Pinpoint the cell where the given text exists, returning its [x, y] midpoint coordinate. 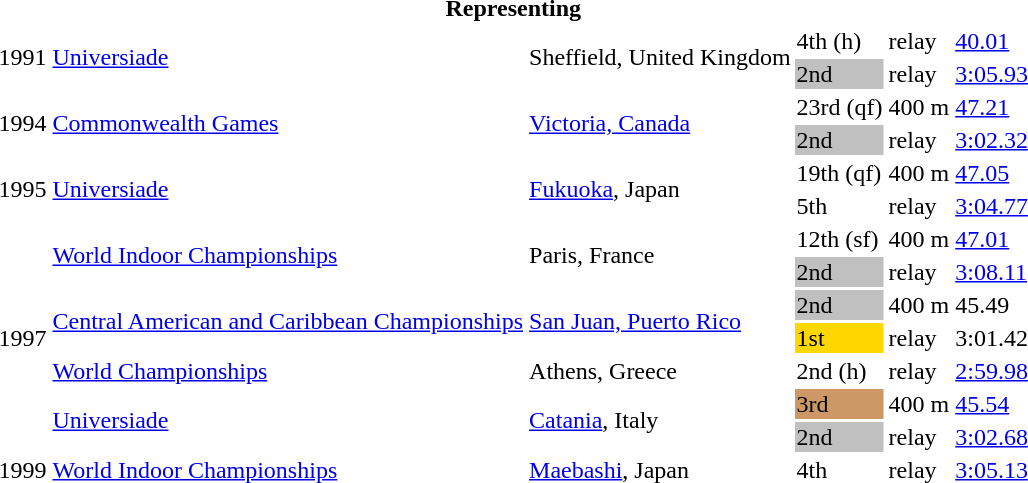
Catania, Italy [660, 420]
19th (qf) [840, 173]
World Championships [288, 371]
Victoria, Canada [660, 124]
5th [840, 206]
Athens, Greece [660, 371]
Commonwealth Games [288, 124]
2nd (h) [840, 371]
Central American and Caribbean Championships [288, 322]
3rd [840, 404]
4th (h) [840, 41]
Sheffield, United Kingdom [660, 58]
Paris, France [660, 256]
Fukuoka, Japan [660, 190]
San Juan, Puerto Rico [660, 322]
23rd (qf) [840, 107]
1st [840, 338]
12th (sf) [840, 239]
World Indoor Championships [288, 256]
